From the cell containing the given text, extract its center point as [X, Y] coordinate. 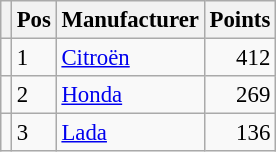
Pos [34, 20]
Citroën [130, 58]
Lada [130, 133]
2 [34, 95]
Points [240, 20]
Honda [130, 95]
Manufacturer [130, 20]
269 [240, 95]
412 [240, 58]
3 [34, 133]
1 [34, 58]
136 [240, 133]
